Scan for the cell matching the given text and deliver its (X, Y) coordinate at center. 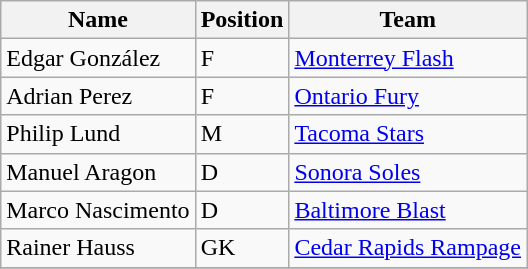
Manuel Aragon (98, 172)
Philip Lund (98, 134)
Tacoma Stars (408, 134)
Marco Nascimento (98, 210)
Adrian Perez (98, 96)
GK (242, 248)
Baltimore Blast (408, 210)
Position (242, 20)
Rainer Hauss (98, 248)
Edgar González (98, 58)
Name (98, 20)
Team (408, 20)
Monterrey Flash (408, 58)
Cedar Rapids Rampage (408, 248)
Ontario Fury (408, 96)
M (242, 134)
Sonora Soles (408, 172)
